For the text-containing cell, return its midpoint in (x, y) coordinate format. 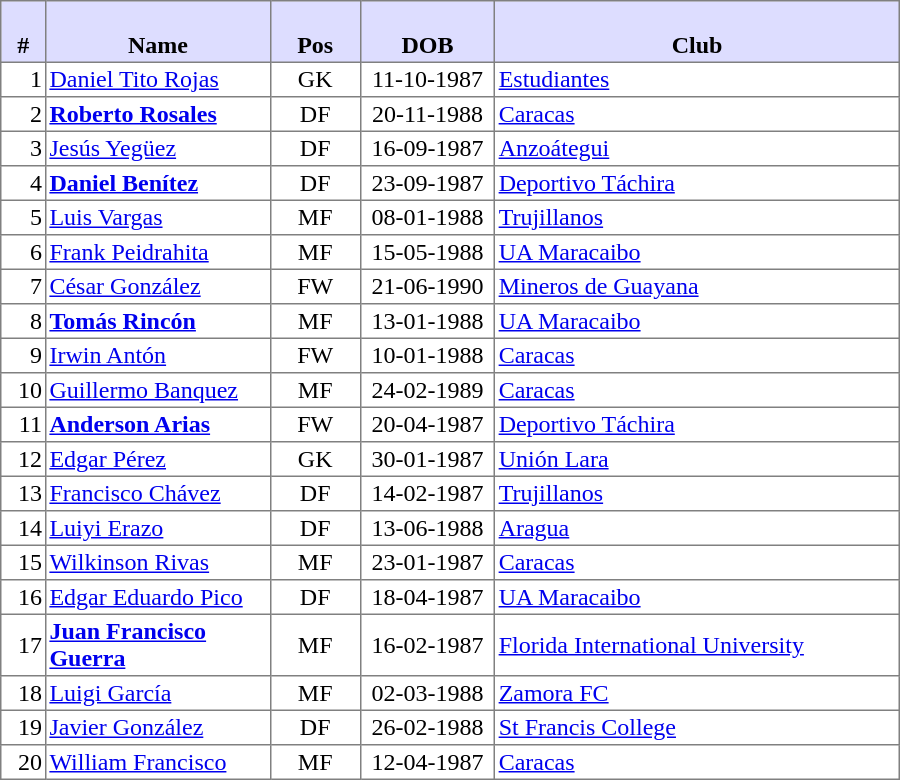
Florida International University (697, 645)
20-11-1988 (428, 114)
4 (24, 183)
Guillermo Banquez (158, 390)
02-03-1988 (428, 693)
Edgar Pérez (158, 459)
15 (24, 562)
Anzoátegui (697, 148)
10 (24, 390)
13-01-1988 (428, 321)
Francisco Chávez (158, 493)
20 (24, 762)
Estudiantes (697, 79)
3 (24, 148)
Aragua (697, 528)
26-02-1988 (428, 727)
10-01-1988 (428, 355)
21-06-1990 (428, 286)
30-01-1987 (428, 459)
20-04-1987 (428, 424)
16 (24, 597)
William Francisco (158, 762)
Wilkinson Rivas (158, 562)
Roberto Rosales (158, 114)
Luiyi Erazo (158, 528)
St Francis College (697, 727)
Unión Lara (697, 459)
2 (24, 114)
12 (24, 459)
Name (158, 32)
23-01-1987 (428, 562)
Daniel Tito Rojas (158, 79)
Jesús Yegüez (158, 148)
Zamora FC (697, 693)
8 (24, 321)
Daniel Benítez (158, 183)
DOB (428, 32)
Anderson Arias (158, 424)
23-09-1987 (428, 183)
Javier González (158, 727)
11 (24, 424)
11-10-1987 (428, 79)
Mineros de Guayana (697, 286)
7 (24, 286)
César González (158, 286)
08-01-1988 (428, 217)
Edgar Eduardo Pico (158, 597)
13 (24, 493)
Juan Francisco Guerra (158, 645)
Pos (315, 32)
24-02-1989 (428, 390)
18 (24, 693)
Luigi García (158, 693)
18-04-1987 (428, 597)
5 (24, 217)
1 (24, 79)
6 (24, 252)
14-02-1987 (428, 493)
9 (24, 355)
17 (24, 645)
Irwin Antón (158, 355)
15-05-1988 (428, 252)
19 (24, 727)
# (24, 32)
16-02-1987 (428, 645)
Tomás Rincón (158, 321)
Luis Vargas (158, 217)
13-06-1988 (428, 528)
Club (697, 32)
16-09-1987 (428, 148)
12-04-1987 (428, 762)
Frank Peidrahita (158, 252)
14 (24, 528)
